Search for the cell housing the specified text and yield its (X, Y) center coordinate. 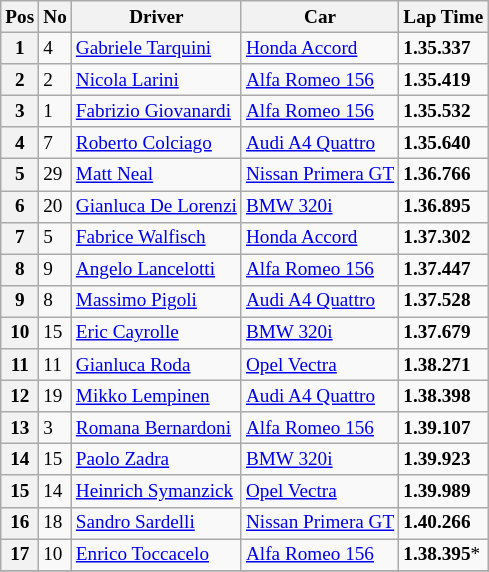
6 (20, 206)
Eric Cayrolle (156, 333)
18 (56, 523)
1.39.989 (444, 491)
20 (56, 206)
13 (20, 428)
1.38.271 (444, 365)
Heinrich Symanzick (156, 491)
Mikko Lempinen (156, 396)
29 (56, 175)
Fabrizio Giovanardi (156, 111)
Gianluca Roda (156, 365)
Gabriele Tarquini (156, 48)
Romana Bernardoni (156, 428)
1.37.679 (444, 333)
Roberto Colciago (156, 143)
1.38.398 (444, 396)
No (56, 17)
1.35.419 (444, 80)
1.35.532 (444, 111)
1.38.395* (444, 554)
Pos (20, 17)
Nicola Larini (156, 80)
1.39.923 (444, 460)
12 (20, 396)
Car (320, 17)
Driver (156, 17)
1.36.766 (444, 175)
Paolo Zadra (156, 460)
1.37.302 (444, 238)
Sandro Sardelli (156, 523)
17 (20, 554)
Angelo Lancelotti (156, 270)
1.37.447 (444, 270)
Fabrice Walfisch (156, 238)
19 (56, 396)
Lap Time (444, 17)
Gianluca De Lorenzi (156, 206)
Enrico Toccacelo (156, 554)
1.35.337 (444, 48)
Massimo Pigoli (156, 301)
1.39.107 (444, 428)
1.35.640 (444, 143)
1.37.528 (444, 301)
1.40.266 (444, 523)
1.36.895 (444, 206)
Matt Neal (156, 175)
16 (20, 523)
